Locate the cell with the specified text and output its (x, y) center coordinate. 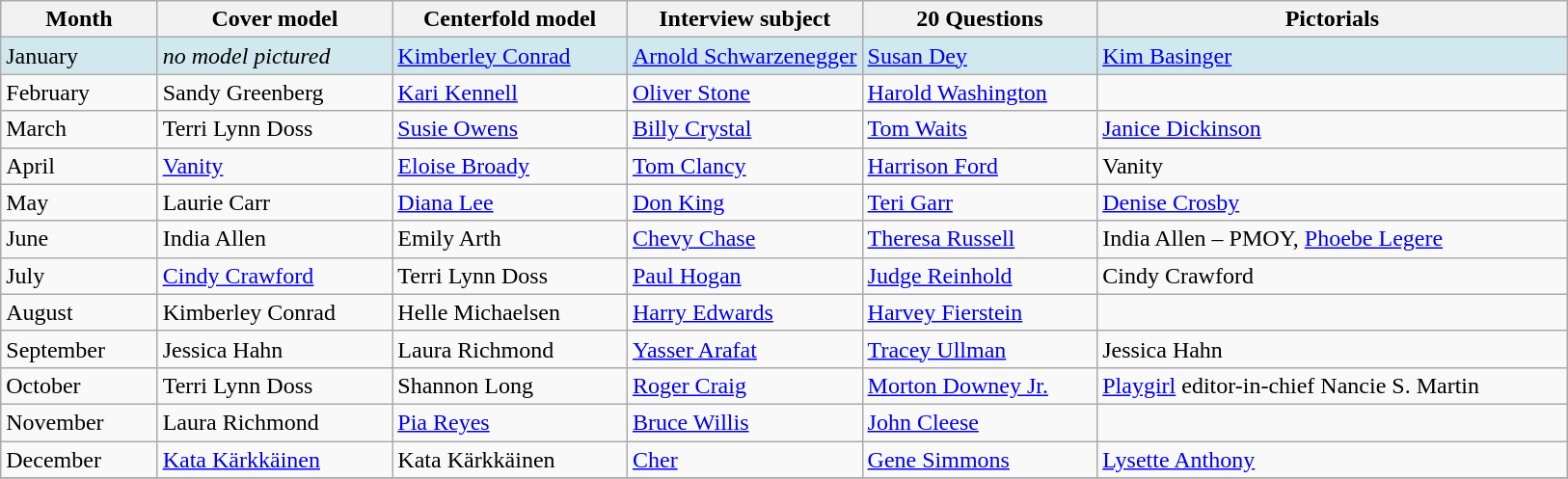
October (79, 386)
Month (79, 19)
Paul Hogan (744, 276)
Bruce Willis (744, 422)
Interview subject (744, 19)
Harvey Fierstein (980, 312)
February (79, 93)
Teri Garr (980, 202)
no model pictured (275, 56)
Cover model (275, 19)
Tom Clancy (744, 166)
Pia Reyes (510, 422)
Emily Arth (510, 239)
Susan Dey (980, 56)
Harry Edwards (744, 312)
Helle Michaelsen (510, 312)
December (79, 460)
September (79, 349)
Morton Downey Jr. (980, 386)
Denise Crosby (1333, 202)
Tom Waits (980, 129)
India Allen (275, 239)
Eloise Broady (510, 166)
July (79, 276)
Arnold Schwarzenegger (744, 56)
August (79, 312)
Billy Crystal (744, 129)
Pictorials (1333, 19)
Judge Reinhold (980, 276)
May (79, 202)
Susie Owens (510, 129)
Shannon Long (510, 386)
Chevy Chase (744, 239)
Kim Basinger (1333, 56)
Centerfold model (510, 19)
Playgirl editor-in-chief Nancie S. Martin (1333, 386)
Cher (744, 460)
Theresa Russell (980, 239)
Lysette Anthony (1333, 460)
Diana Lee (510, 202)
November (79, 422)
Harold Washington (980, 93)
Yasser Arafat (744, 349)
June (79, 239)
Kari Kennell (510, 93)
Tracey Ullman (980, 349)
Gene Simmons (980, 460)
India Allen – PMOY, Phoebe Legere (1333, 239)
20 Questions (980, 19)
Roger Craig (744, 386)
April (79, 166)
Janice Dickinson (1333, 129)
January (79, 56)
Don King (744, 202)
John Cleese (980, 422)
March (79, 129)
Oliver Stone (744, 93)
Laurie Carr (275, 202)
Harrison Ford (980, 166)
Sandy Greenberg (275, 93)
